Capture the cell that displays the provided text and extract its [X, Y] central coordinate. 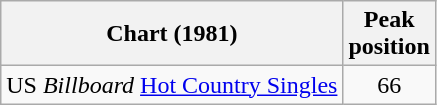
Peakposition [389, 34]
66 [389, 85]
Chart (1981) [172, 34]
US Billboard Hot Country Singles [172, 85]
